Capture the cell that displays the provided text and extract its [X, Y] central coordinate. 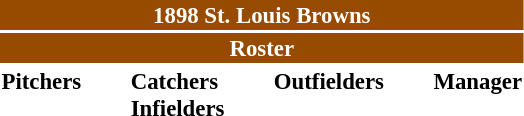
1898 St. Louis Browns [262, 15]
Roster [262, 48]
